Provide the (x, y) coordinate of the cell's center where the given text is located.  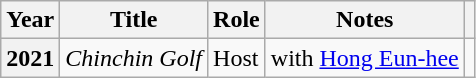
with Hong Eun-hee (364, 58)
Role (237, 20)
Host (237, 58)
Notes (364, 20)
Year (30, 20)
Title (134, 20)
Chinchin Golf (134, 58)
2021 (30, 58)
